Capture the cell that displays the provided text and extract its (X, Y) central coordinate. 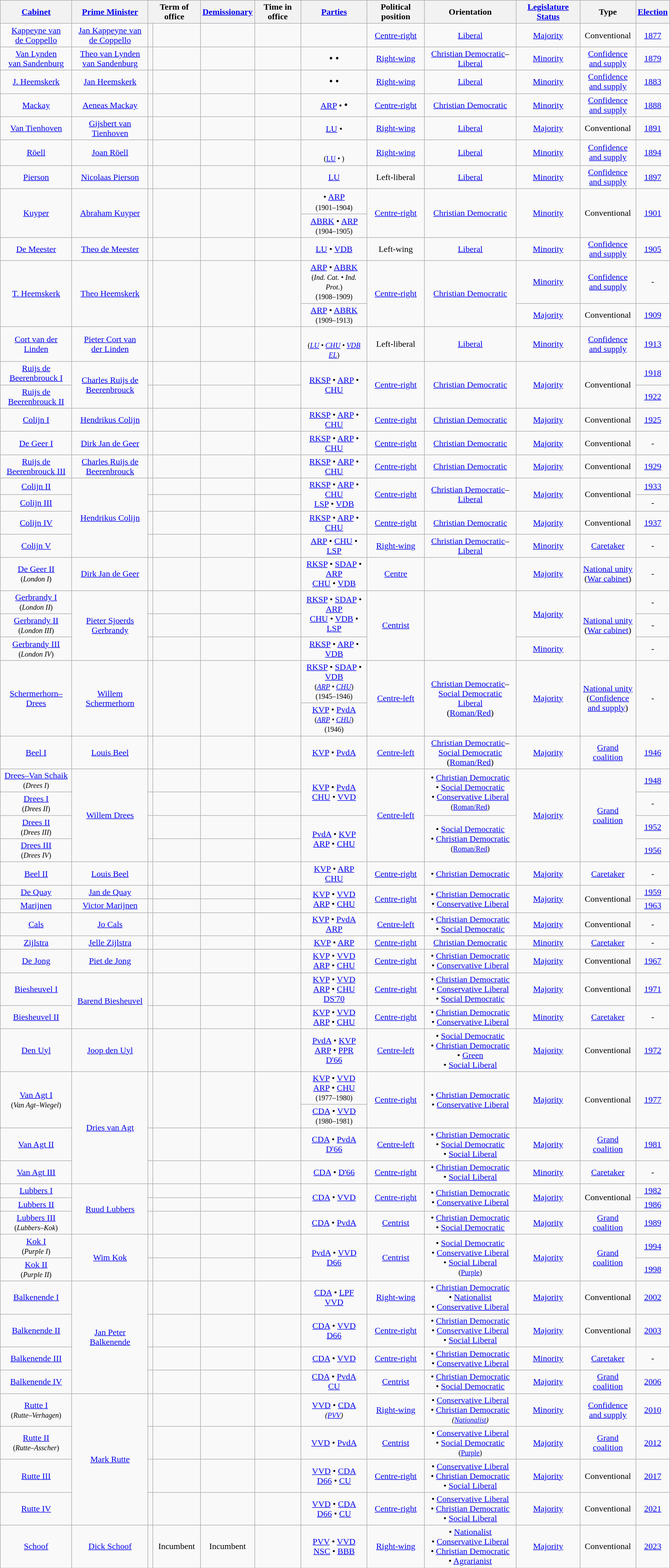
Biesheuvel I (36, 989)
ARP • ABRK (Ind. Cat. • Ind. Prot.) (1908–1909) (334, 282)
1959 (653, 892)
RKSP • SDAP • VDB (ARP • CHU) (1945–1946) (334, 681)
VVD • CDA (PVV) (334, 1410)
Jan Heemskerk (110, 82)
Colijn III (36, 503)
Ruijs de Beerenbrouck I (36, 374)
Colijn IV (36, 522)
Theo de Meester (110, 249)
Abraham Kuyper (110, 213)
Jan Peter Balkenende (110, 1337)
• Christian Democratic • Conservative Liberal • Social Democratic (470, 989)
Beel II (36, 874)
1977 (653, 1099)
1888 (653, 105)
1948 (653, 781)
Jo Cals (110, 924)
RKSP • ARP • VDB (334, 648)
Zijlstra (36, 943)
Pierson (36, 177)
Schoof (36, 1547)
Aeneas Mackay (110, 105)
CDA • D'66 (334, 1172)
Balkenende IV (36, 1382)
Lubbers II (36, 1204)
Colijn V (36, 546)
PvdA • VVD D66 (334, 1258)
Lubbers III (Lubbers–Kok) (36, 1223)
1894 (653, 152)
Ruijs de Beerenbrouck III (36, 467)
Ruud Lubbers (110, 1209)
1925 (653, 420)
Rutte II (Rutte–Asscher) (36, 1443)
Colijn II (36, 486)
2003 (653, 1330)
1913 (653, 344)
Rutte I (Rutte–Verhagen) (36, 1410)
Demissionary (228, 12)
Biesheuvel II (36, 1017)
Röell (36, 152)
Willem Schermerhorn (110, 698)
Nicolaas Pierson (110, 177)
Colijn I (36, 420)
Balkenende I (36, 1297)
1883 (653, 82)
Kok II (Purple II) (36, 1270)
• Conservative Liberal • Social Democratic (Purple) (470, 1443)
• Christian Democratic • Nationalist • Conservative Liberal (470, 1297)
J. Heemskerk (36, 82)
Barend Biesheuvel (110, 1000)
1956 (653, 850)
LU • (334, 128)
Joan Röell (110, 152)
1877 (653, 35)
De Quay (36, 892)
KVP • PvdA (334, 752)
Election (653, 12)
1963 (653, 906)
Joop den Uyl (110, 1050)
Dick Schoof (110, 1547)
1989 (653, 1223)
• Social Democratic • Christian Democratic • Green • Social Liberal (470, 1050)
Drees III (Drees IV) (36, 850)
1972 (653, 1050)
Ruijs de Beerenbrouck II (36, 396)
• Nationalist • Conservative Liberal • Christian Democratic • Agrarianist (470, 1547)
KVP • VVD ARP • CHU DS'70 (334, 989)
2010 (653, 1410)
2017 (653, 1476)
Left-wing (396, 249)
1982 (653, 1191)
Willem Drees (110, 815)
Cabinet (36, 12)
RKSP • SDAP • ARP CHU • VDB (334, 574)
Rutte III (36, 1476)
LU • VDB (334, 249)
Orientation (470, 12)
1994 (653, 1246)
Van Tienhoven (36, 128)
Den Uyl (36, 1050)
1946 (653, 752)
1986 (653, 1204)
LU (334, 177)
Piet de Jong (110, 961)
1933 (653, 486)
PVV • VVD NSC • BBB (334, 1547)
Jan Kappeyne van de Coppello (110, 35)
1929 (653, 467)
De Geer I (36, 443)
PvdA • KVP ARP • CHU (334, 839)
(LU • ) (334, 152)
2021 (653, 1509)
Pieter Cort van der Linden (110, 344)
KVP • PvdA CHU • VVD (334, 792)
RKSP • SDAP • ARP CHU • VDB • LSP (334, 614)
Van Agt I (Van Agt–Wiegel) (36, 1099)
Cals (36, 924)
1897 (653, 177)
De Jong (36, 961)
De Meester (36, 249)
1879 (653, 59)
Balkenende III (36, 1358)
PvdA • KVP ARP • PPR D'66 (334, 1050)
Van Lynden van Sandenburg (36, 59)
Gijsbert van Tienhoven (110, 128)
2002 (653, 1297)
Legislature Status (548, 12)
• Christian Democratic • Social Democratic • Social Liberal (470, 1144)
Schermerhorn–Drees (36, 698)
Van Agt II (36, 1144)
1905 (653, 249)
CDA • VVD (1980–1981) (334, 1116)
Gerbrandy III (London IV) (36, 648)
CDA • PvdA D'66 (334, 1144)
1891 (653, 128)
Pieter Sjoerds Gerbrandy (110, 625)
KVP • VVD ARP • CHU (1977–1980) (334, 1088)
2006 (653, 1382)
Gerbrandy I (London II) (36, 602)
Centre (396, 574)
Prime Minister (110, 12)
ABRK • ARP (1904–1905) (334, 225)
Dries van Agt (110, 1128)
• Conservative Liberal • Christian Democratic (Nationalist) (470, 1410)
Term of office (174, 12)
Theo van Lynden van Sandenburg (110, 59)
CDA • LPF VVD (334, 1297)
Mackay (36, 105)
• Social Democratic • Christian Democratic (Roman/Red) (470, 839)
(LU • CHU • VDB EL) (334, 344)
CDA • VVD D66 (334, 1330)
Kappeyne van de Coppello (36, 35)
ARP • CHU • LSP (334, 546)
1981 (653, 1144)
Rutte IV (36, 1509)
Lubbers I (36, 1191)
KVP • PvdA (ARP • CHU) (1946) (334, 719)
Time in office (278, 12)
ARP • ABRK (1909–1913) (334, 315)
Political position (396, 12)
Drees–Van Schaik (Drees I) (36, 781)
• Christian Democratic • Social Democratic • Conservative Liberal (Roman/Red) (470, 792)
Type (608, 12)
Kok I (Purple I) (36, 1246)
Cort van der Linden (36, 344)
Theo Heemskerk (110, 293)
T. Heemskerk (36, 293)
Christian Democratic–Social Democratic (Roman/Red) (470, 752)
VVD • PvdA (334, 1443)
CDA • PvdA (334, 1223)
Van Agt III (36, 1172)
National unity (Confidence and supply) (608, 698)
1952 (653, 827)
2012 (653, 1443)
Kuyper (36, 213)
Gerbrandy II (London III) (36, 625)
1918 (653, 374)
KVP • PvdA ARP (334, 924)
Beel I (36, 752)
1922 (653, 396)
1971 (653, 989)
Parties (334, 12)
1967 (653, 961)
De Geer II (London I) (36, 574)
1909 (653, 315)
• Christian Democratic (470, 874)
KVP • ARP (334, 943)
CDA • PvdA CU (334, 1382)
1998 (653, 1270)
Drees II (Drees III) (36, 827)
1937 (653, 522)
Christian Democratic–Social DemocraticLiberal (Roman/Red) (470, 698)
Victor Marijnen (110, 906)
Jelle Zijlstra (110, 943)
Wim Kok (110, 1258)
RKSP • ARP • CHU LSP • VDB (334, 495)
Jan de Quay (110, 892)
2023 (653, 1547)
1901 (653, 213)
Drees I (Drees II) (36, 804)
ARP • • (334, 105)
• ARP (1901–1904) (334, 201)
KVP • ARP CHU (334, 874)
• Christian Democratic • Conservative Liberal • Social Liberal (470, 1330)
• Christian Democratic • Social Liberal (470, 1172)
Balkenende II (36, 1330)
Mark Rutte (110, 1459)
• Social Democratic • Conservative Liberal • Social Liberal (Purple) (470, 1258)
Marijnen (36, 906)
